Determine the (x, y) coordinate at the center of the cell enclosing the given text.  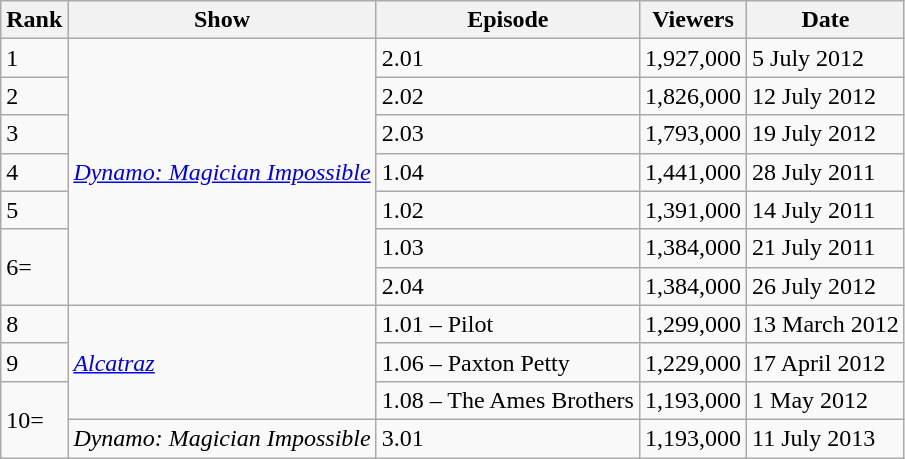
Episode (508, 20)
2.04 (508, 286)
6= (34, 267)
1,793,000 (692, 134)
14 July 2011 (826, 210)
5 (34, 210)
1.01 – Pilot (508, 324)
1.06 – Paxton Petty (508, 362)
1 May 2012 (826, 400)
1,927,000 (692, 58)
2.03 (508, 134)
Viewers (692, 20)
1.02 (508, 210)
1,299,000 (692, 324)
21 July 2011 (826, 248)
28 July 2011 (826, 172)
1.03 (508, 248)
26 July 2012 (826, 286)
Show (222, 20)
17 April 2012 (826, 362)
1,229,000 (692, 362)
10= (34, 419)
9 (34, 362)
1.04 (508, 172)
5 July 2012 (826, 58)
4 (34, 172)
Date (826, 20)
3.01 (508, 438)
2 (34, 96)
2.02 (508, 96)
1,826,000 (692, 96)
12 July 2012 (826, 96)
Rank (34, 20)
8 (34, 324)
13 March 2012 (826, 324)
1.08 – The Ames Brothers (508, 400)
1,391,000 (692, 210)
1 (34, 58)
3 (34, 134)
19 July 2012 (826, 134)
2.01 (508, 58)
Alcatraz (222, 362)
1,441,000 (692, 172)
11 July 2013 (826, 438)
